Determine the (X, Y) coordinate at the center of the cell enclosing the given text.  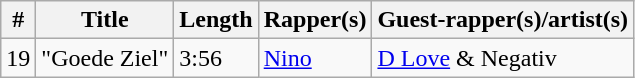
Nino (315, 58)
# (18, 20)
Guest-rapper(s)/artist(s) (503, 20)
Length (216, 20)
"Goede Ziel" (105, 58)
3:56 (216, 58)
Title (105, 20)
19 (18, 58)
Rapper(s) (315, 20)
D Love & Negativ (503, 58)
